Extract the (X, Y) coordinate from the center of the cell holding the provided text.  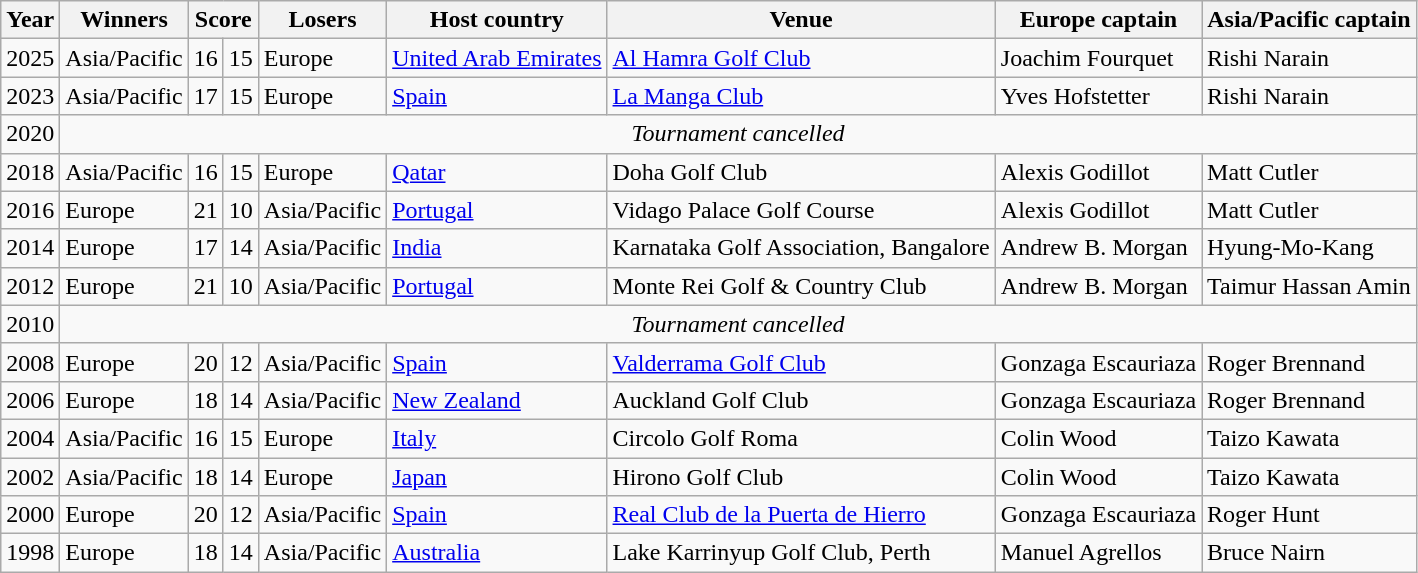
Al Hamra Golf Club (801, 58)
2008 (30, 362)
Score (223, 20)
Winners (124, 20)
Qatar (497, 172)
Auckland Golf Club (801, 400)
2012 (30, 286)
2020 (30, 134)
India (497, 248)
Bruce Nairn (1310, 553)
2002 (30, 477)
2006 (30, 400)
Monte Rei Golf & Country Club (801, 286)
Roger Hunt (1310, 515)
2018 (30, 172)
Hirono Golf Club (801, 477)
Joachim Fourquet (1098, 58)
1998 (30, 553)
Year (30, 20)
Real Club de la Puerta de Hierro (801, 515)
Asia/Pacific captain (1310, 20)
Hyung-Mo-Kang (1310, 248)
New Zealand (497, 400)
United Arab Emirates (497, 58)
2014 (30, 248)
2025 (30, 58)
Valderrama Golf Club (801, 362)
Vidago Palace Golf Course (801, 210)
Italy (497, 438)
Circolo Golf Roma (801, 438)
Japan (497, 477)
2000 (30, 515)
Venue (801, 20)
Lake Karrinyup Golf Club, Perth (801, 553)
Europe captain (1098, 20)
La Manga Club (801, 96)
Taimur Hassan Amin (1310, 286)
Host country (497, 20)
Doha Golf Club (801, 172)
2023 (30, 96)
Manuel Agrellos (1098, 553)
Australia (497, 553)
2010 (30, 324)
Karnataka Golf Association, Bangalore (801, 248)
Losers (322, 20)
Yves Hofstetter (1098, 96)
2004 (30, 438)
2016 (30, 210)
